From the cell containing the given text, extract its center point as (X, Y) coordinate. 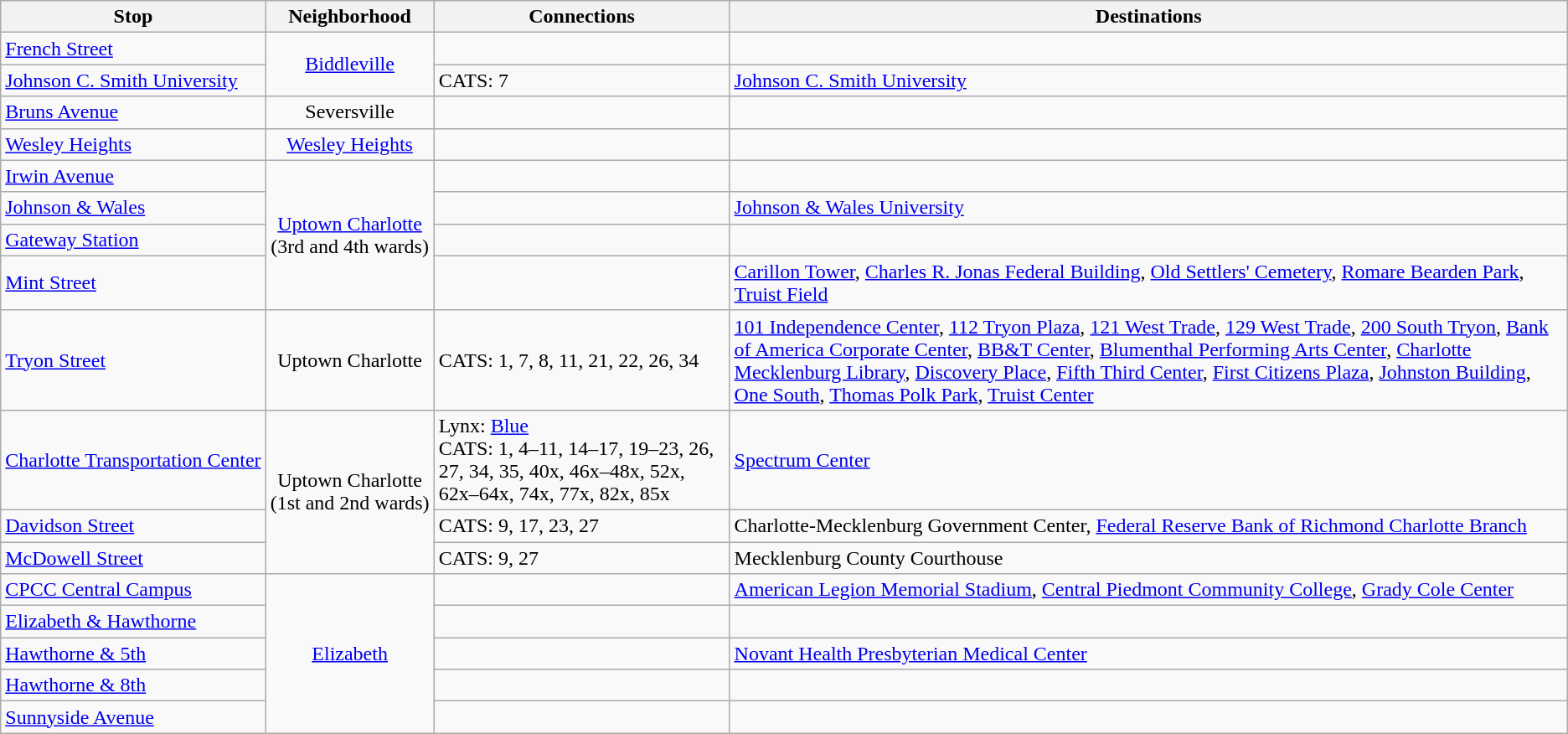
Neighborhood (350, 17)
CATS: 7 (581, 80)
Irwin Avenue (133, 176)
French Street (133, 49)
Johnson & Wales (133, 208)
Johnson & Wales University (1148, 208)
Tryon Street (133, 360)
CATS: 1, 7, 8, 11, 21, 22, 26, 34 (581, 360)
Uptown Charlotte(1st and 2nd wards) (350, 491)
Stop (133, 17)
Novant Health Presbyterian Medical Center (1148, 654)
American Legion Memorial Stadium, Central Piedmont Community College, Grady Cole Center (1148, 590)
Hawthorne & 5th (133, 654)
Biddleville (350, 65)
CATS: 9, 17, 23, 27 (581, 525)
Gateway Station (133, 240)
Uptown Charlotte (350, 360)
Spectrum Center (1148, 459)
Elizabeth & Hawthorne (133, 622)
Connections (581, 17)
Charlotte-Mecklenburg Government Center, Federal Reserve Bank of Richmond Charlotte Branch (1148, 525)
Davidson Street (133, 525)
Uptown Charlotte(3rd and 4th wards) (350, 235)
CATS: 9, 27 (581, 557)
CPCC Central Campus (133, 590)
Mint Street (133, 283)
Destinations (1148, 17)
Bruns Avenue (133, 112)
Carillon Tower, Charles R. Jonas Federal Building, Old Settlers' Cemetery, Romare Bearden Park, Truist Field (1148, 283)
Hawthorne & 8th (133, 685)
Charlotte Transportation Center (133, 459)
Sunnyside Avenue (133, 717)
Mecklenburg County Courthouse (1148, 557)
Seversville (350, 112)
Lynx: Blue CATS: 1, 4–11, 14–17, 19–23, 26, 27, 34, 35, 40x, 46x–48x, 52x, 62x–64x, 74x, 77x, 82x, 85x (581, 459)
Elizabeth (350, 654)
McDowell Street (133, 557)
